Identify which cell holds the provided text, then report its [x, y] central coordinate. 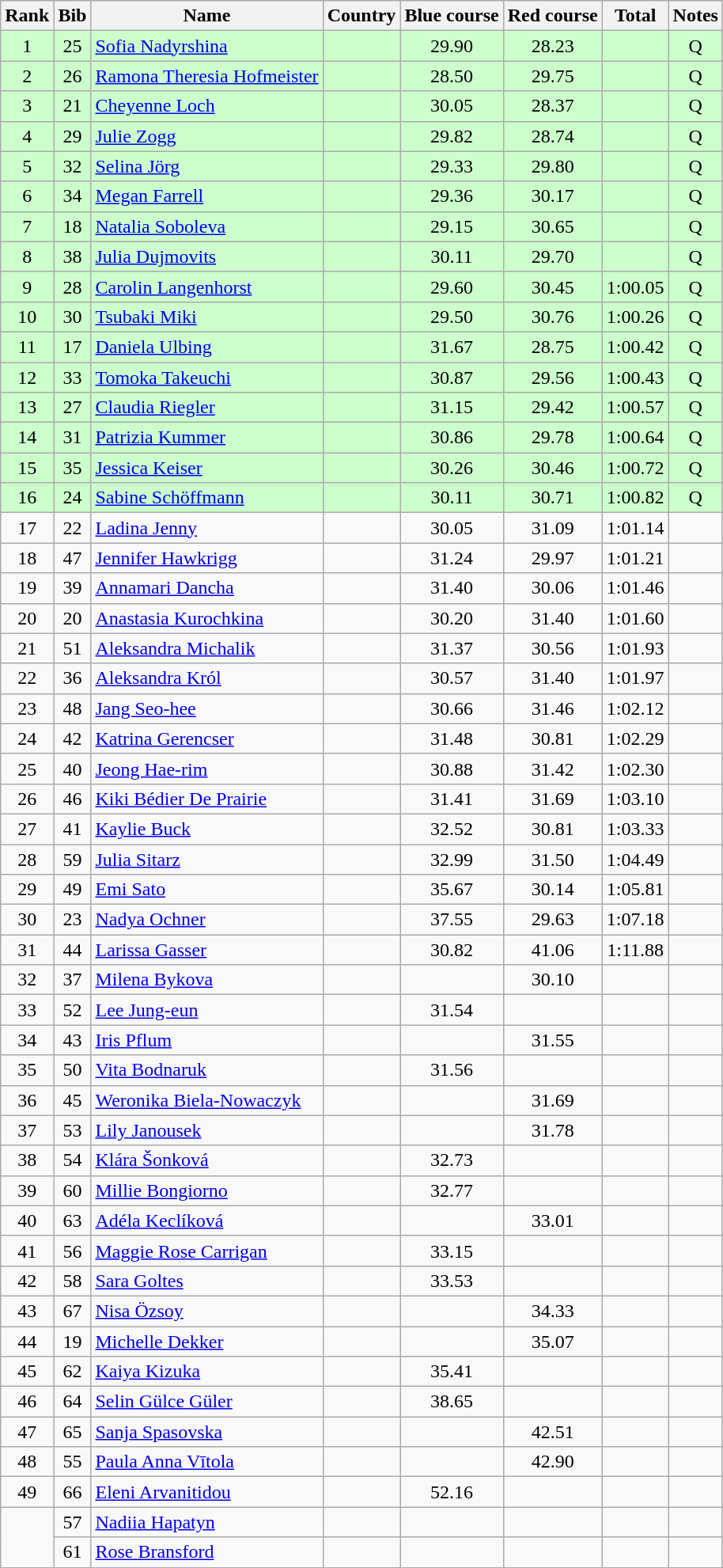
28.75 [552, 347]
29.90 [452, 46]
28.23 [552, 46]
31.54 [452, 1010]
30.06 [552, 588]
12 [27, 378]
Claudia Riegler [207, 408]
28.50 [452, 76]
29.75 [552, 76]
Rank [27, 16]
28.37 [552, 106]
Country [361, 16]
14 [27, 438]
Iris Pflum [207, 1040]
28.74 [552, 136]
Aleksandra Michalik [207, 648]
30.10 [552, 980]
Rose Bransford [207, 1552]
29.60 [452, 287]
1:03.10 [635, 799]
Sabine Schöffmann [207, 498]
Nadya Ochner [207, 920]
Ramona Theresia Hofmeister [207, 76]
53 [73, 1130]
41.06 [552, 950]
Ladina Jenny [207, 528]
Aleksandra Król [207, 678]
29.97 [552, 558]
42.90 [552, 1462]
Jennifer Hawkrigg [207, 558]
Daniela Ulbing [207, 347]
30.88 [452, 769]
29.80 [552, 166]
Carolin Langenhorst [207, 287]
Adéla Keclíková [207, 1221]
31.09 [552, 528]
33.53 [452, 1281]
Sara Goltes [207, 1281]
32.77 [452, 1190]
62 [73, 1372]
Anastasia Kurochkina [207, 618]
4 [27, 136]
29.78 [552, 438]
32.99 [452, 859]
30.65 [552, 226]
15 [27, 468]
29.42 [552, 408]
35.67 [452, 890]
32.52 [452, 829]
Patrizia Kummer [207, 438]
29.36 [452, 196]
35.07 [552, 1342]
Blue course [452, 16]
1:03.33 [635, 829]
1:02.29 [635, 738]
1:00.82 [635, 498]
29.33 [452, 166]
Maggie Rose Carrigan [207, 1251]
30.66 [452, 708]
29.50 [452, 317]
Katrina Gerencser [207, 738]
54 [73, 1160]
65 [73, 1432]
31.55 [552, 1040]
1:00.43 [635, 378]
37.55 [452, 920]
1:11.88 [635, 950]
31.37 [452, 648]
29.15 [452, 226]
Kaiya Kizuka [207, 1372]
Cheyenne Loch [207, 106]
7 [27, 226]
Nadiia Hapatyn [207, 1522]
1:00.64 [635, 438]
Kaylie Buck [207, 829]
1:02.30 [635, 769]
57 [73, 1522]
Total [635, 16]
64 [73, 1402]
52.16 [452, 1492]
31.41 [452, 799]
60 [73, 1190]
5 [27, 166]
Emi Sato [207, 890]
29.63 [552, 920]
Name [207, 16]
61 [73, 1552]
2 [27, 76]
16 [27, 498]
Sanja Spasovska [207, 1432]
31.15 [452, 408]
Jessica Keiser [207, 468]
30.46 [552, 468]
66 [73, 1492]
Annamari Dancha [207, 588]
3 [27, 106]
1:01.97 [635, 678]
Jeong Hae-rim [207, 769]
30.56 [552, 648]
34.33 [552, 1311]
Natalia Soboleva [207, 226]
Milena Bykova [207, 980]
1:05.81 [635, 890]
Bib [73, 16]
1:00.57 [635, 408]
Kiki Bédier De Prairie [207, 799]
30.45 [552, 287]
51 [73, 648]
1:01.60 [635, 618]
30.71 [552, 498]
1:00.72 [635, 468]
31.48 [452, 738]
1:00.05 [635, 287]
29.70 [552, 256]
33.15 [452, 1251]
32.73 [452, 1160]
58 [73, 1281]
Julia Sitarz [207, 859]
31.42 [552, 769]
31.50 [552, 859]
31.67 [452, 347]
8 [27, 256]
1:00.42 [635, 347]
Selina Jörg [207, 166]
Larissa Gasser [207, 950]
31.78 [552, 1130]
1:01.21 [635, 558]
42.51 [552, 1432]
Klára Šonková [207, 1160]
Julia Dujmovits [207, 256]
1:07.18 [635, 920]
1:01.93 [635, 648]
35.41 [452, 1372]
55 [73, 1462]
Jang Seo-hee [207, 708]
33.01 [552, 1221]
Julie Zogg [207, 136]
31.56 [452, 1070]
13 [27, 408]
Nisa Özsoy [207, 1311]
59 [73, 859]
30.86 [452, 438]
56 [73, 1251]
1:01.14 [635, 528]
1:04.49 [635, 859]
Michelle Dekker [207, 1342]
Millie Bongiorno [207, 1190]
Lily Janousek [207, 1130]
9 [27, 287]
30.76 [552, 317]
38.65 [452, 1402]
63 [73, 1221]
Vita Bodnaruk [207, 1070]
Red course [552, 16]
11 [27, 347]
10 [27, 317]
31.24 [452, 558]
Notes [695, 16]
Weronika Biela-Nowaczyk [207, 1100]
30.26 [452, 468]
30.14 [552, 890]
52 [73, 1010]
30.57 [452, 678]
30.17 [552, 196]
30.20 [452, 618]
6 [27, 196]
Megan Farrell [207, 196]
Tomoka Takeuchi [207, 378]
31.46 [552, 708]
50 [73, 1070]
Paula Anna Vītola [207, 1462]
Eleni Arvanitidou [207, 1492]
1:02.12 [635, 708]
30.87 [452, 378]
29.82 [452, 136]
1:01.46 [635, 588]
Selin Gülce Güler [207, 1402]
Tsubaki Miki [207, 317]
1 [27, 46]
Sofia Nadyrshina [207, 46]
Lee Jung-eun [207, 1010]
1:00.26 [635, 317]
29.56 [552, 378]
67 [73, 1311]
30.82 [452, 950]
